Identify which cell holds the provided text, then report its (x, y) central coordinate. 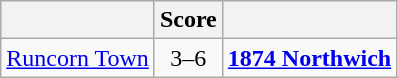
Score (188, 20)
3–6 (188, 58)
Runcorn Town (78, 58)
1874 Northwich (309, 58)
